Capture the cell that displays the provided text and extract its (x, y) central coordinate. 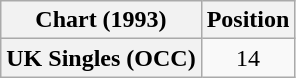
Position (248, 20)
UK Singles (OCC) (101, 58)
Chart (1993) (101, 20)
14 (248, 58)
